Identify which cell holds the provided text, then report its (x, y) central coordinate. 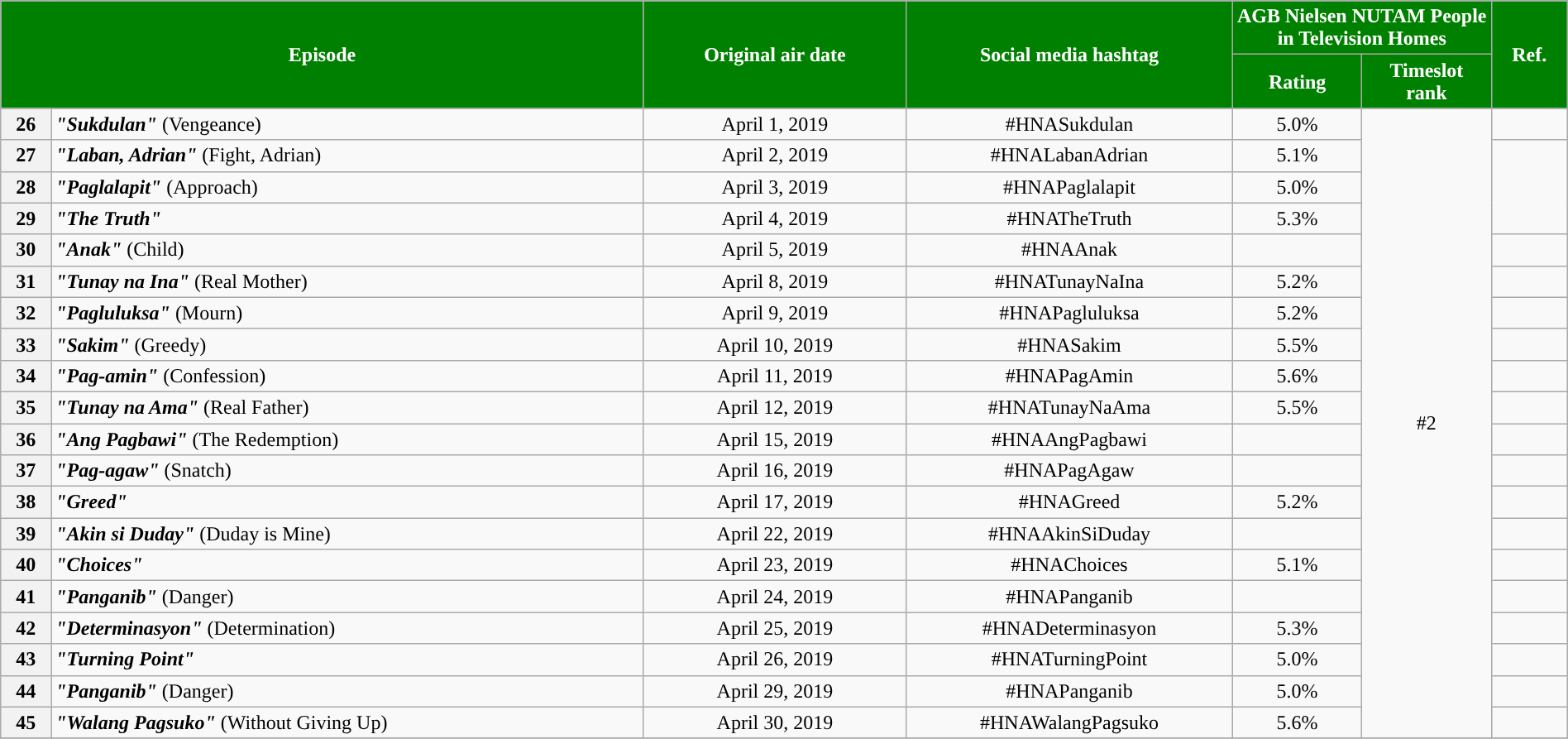
April 3, 2019 (774, 187)
39 (26, 534)
#HNAPagAmin (1070, 376)
"Tunay na Ina" (Real Mother) (347, 281)
30 (26, 250)
41 (26, 597)
April 4, 2019 (774, 218)
April 9, 2019 (774, 313)
"Sukdulan" (Vengeance) (347, 124)
April 25, 2019 (774, 628)
44 (26, 691)
Ref. (1529, 55)
#HNAWalangPagsuko (1070, 722)
"Sakim" (Greedy) (347, 344)
35 (26, 407)
April 8, 2019 (774, 281)
32 (26, 313)
#2 (1427, 424)
#HNASakim (1070, 344)
"Paglalapit" (Approach) (347, 187)
April 30, 2019 (774, 722)
April 15, 2019 (774, 439)
29 (26, 218)
"Akin si Duday" (Duday is Mine) (347, 534)
April 2, 2019 (774, 156)
April 16, 2019 (774, 471)
April 1, 2019 (774, 124)
April 10, 2019 (774, 344)
#HNASukdulan (1070, 124)
#HNALabanAdrian (1070, 156)
"Pagluluksa" (Mourn) (347, 313)
#HNATunayNaAma (1070, 407)
April 24, 2019 (774, 597)
"Pag-agaw" (Snatch) (347, 471)
#HNAAnak (1070, 250)
#HNATurningPoint (1070, 660)
April 26, 2019 (774, 660)
31 (26, 281)
#HNADeterminasyon (1070, 628)
37 (26, 471)
#HNAPagluluksa (1070, 313)
33 (26, 344)
April 5, 2019 (774, 250)
"Determinasyon" (Determination) (347, 628)
38 (26, 502)
Episode (323, 55)
April 23, 2019 (774, 565)
"Laban, Adrian" (Fight, Adrian) (347, 156)
#HNAPaglalapit (1070, 187)
April 12, 2019 (774, 407)
"Turning Point" (347, 660)
27 (26, 156)
43 (26, 660)
#HNAPagAgaw (1070, 471)
April 17, 2019 (774, 502)
42 (26, 628)
April 29, 2019 (774, 691)
Social media hashtag (1070, 55)
"Tunay na Ama" (Real Father) (347, 407)
April 22, 2019 (774, 534)
"The Truth" (347, 218)
Original air date (774, 55)
45 (26, 722)
26 (26, 124)
Rating (1297, 81)
"Ang Pagbawi" (The Redemption) (347, 439)
"Walang Pagsuko" (Without Giving Up) (347, 722)
#HNAChoices (1070, 565)
"Pag-amin" (Confession) (347, 376)
#HNAAkinSiDuday (1070, 534)
AGB Nielsen NUTAM People in Television Homes (1361, 28)
"Anak" (Child) (347, 250)
40 (26, 565)
#HNAAngPagbawi (1070, 439)
"Choices" (347, 565)
"Greed" (347, 502)
34 (26, 376)
#HNATheTruth (1070, 218)
#HNATunayNaIna (1070, 281)
28 (26, 187)
#HNAGreed (1070, 502)
36 (26, 439)
Timeslotrank (1427, 81)
April 11, 2019 (774, 376)
